For the text-containing cell, return its midpoint in (x, y) coordinate format. 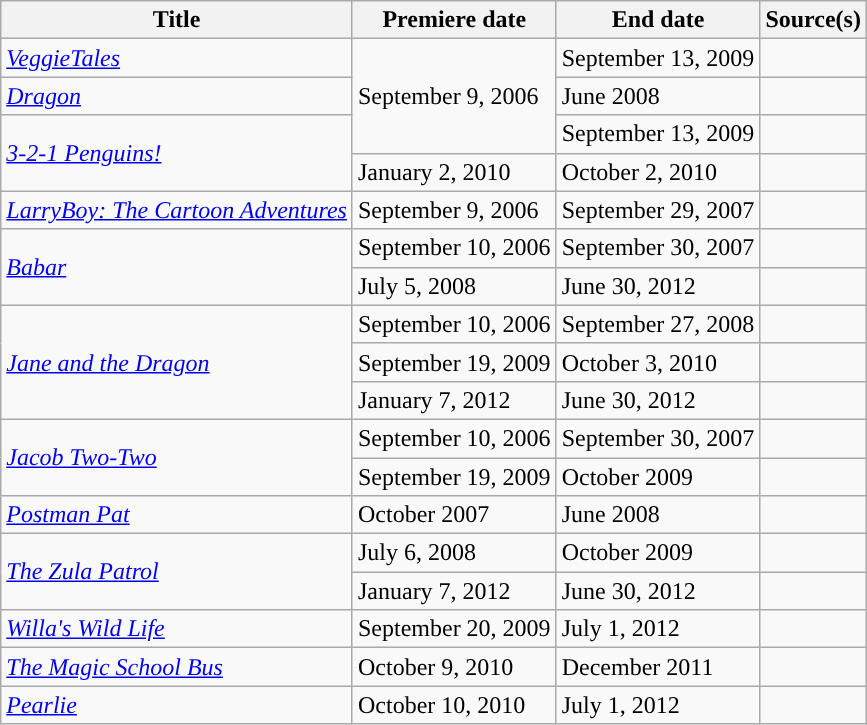
Pearlie (177, 705)
Title (177, 20)
September 27, 2008 (658, 324)
Postman Pat (177, 515)
October 3, 2010 (658, 362)
July 5, 2008 (454, 286)
Jacob Two-Two (177, 457)
End date (658, 20)
Source(s) (814, 20)
October 2007 (454, 515)
December 2011 (658, 667)
Dragon (177, 96)
Premiere date (454, 20)
VeggieTales (177, 58)
July 6, 2008 (454, 553)
September 20, 2009 (454, 629)
Babar (177, 267)
The Zula Patrol (177, 572)
3-2-1 Penguins! (177, 153)
January 2, 2010 (454, 172)
Willa's Wild Life (177, 629)
LarryBoy: The Cartoon Adventures (177, 210)
Jane and the Dragon (177, 362)
The Magic School Bus (177, 667)
October 9, 2010 (454, 667)
October 2, 2010 (658, 172)
September 29, 2007 (658, 210)
October 10, 2010 (454, 705)
